Pinpoint the cell where the given text exists, returning its (X, Y) midpoint coordinate. 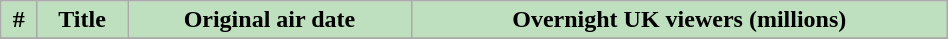
Title (82, 20)
Original air date (270, 20)
Overnight UK viewers (millions) (679, 20)
# (19, 20)
